Scan for the cell matching the given text and deliver its (X, Y) coordinate at center. 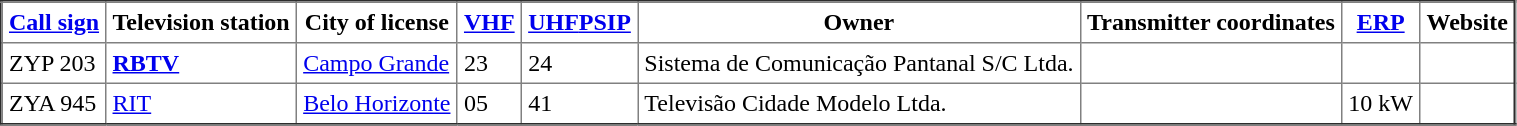
VHF (489, 22)
Transmitter coordinates (1210, 22)
24 (579, 63)
Belo Horizonte (376, 103)
23 (489, 63)
City of license (376, 22)
ZYA 945 (54, 103)
10 kW (1381, 103)
Campo Grande (376, 63)
05 (489, 103)
RIT (202, 103)
Television station (202, 22)
Sistema de Comunicação Pantanal S/C Ltda. (860, 63)
Call sign (54, 22)
Televisão Cidade Modelo Ltda. (860, 103)
Owner (860, 22)
Website (1468, 22)
RBTV (202, 63)
ERP (1381, 22)
ZYP 203 (54, 63)
41 (579, 103)
UHFPSIP (579, 22)
